Locate the cell with the specified text and output its (x, y) center coordinate. 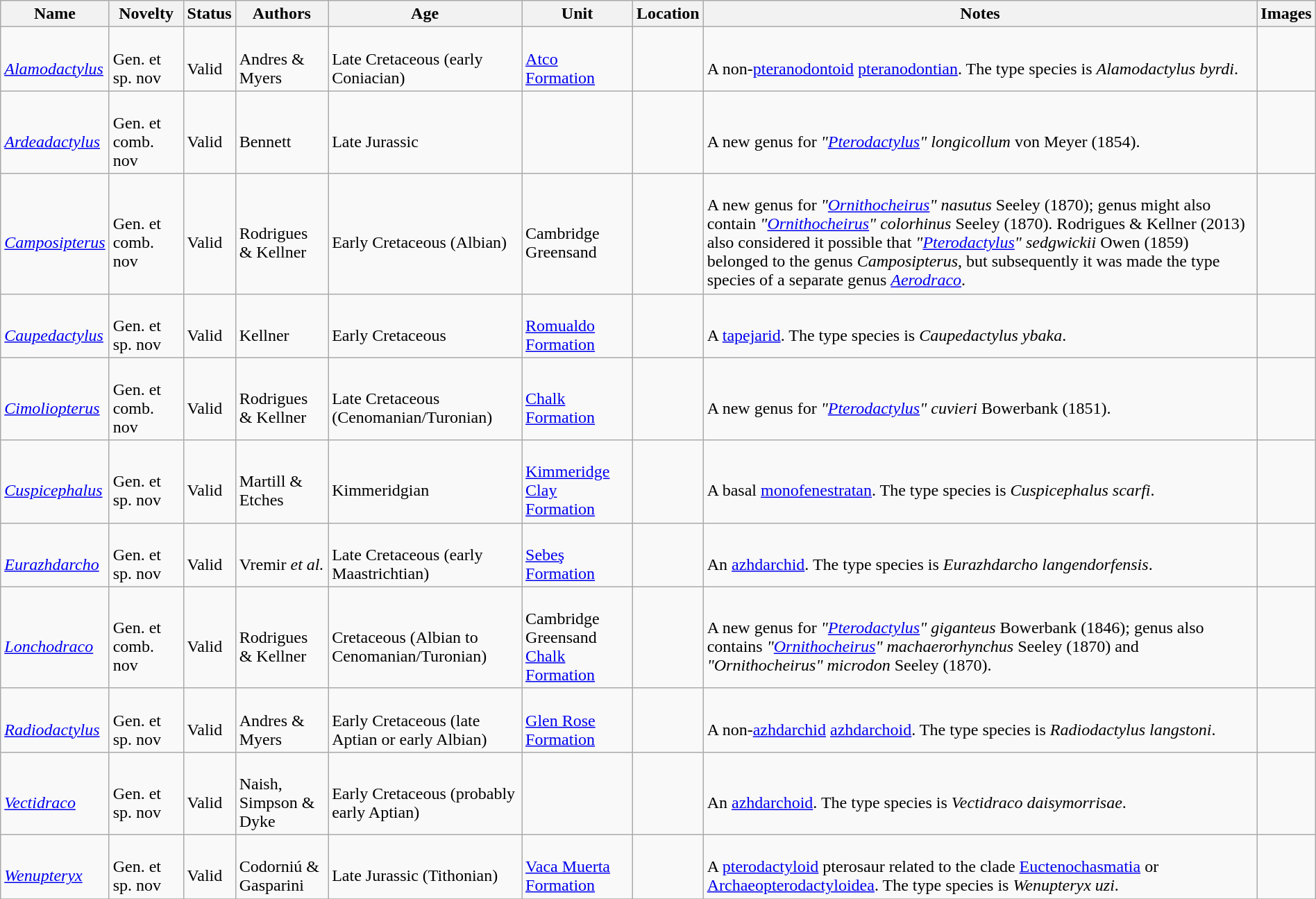
Romualdo Formation (577, 326)
Status (210, 14)
Kellner (282, 326)
Early Cretaceous (425, 326)
Sebeş Formation (577, 555)
Bennett (282, 132)
Eurazhdarcho (55, 555)
Camposipterus (55, 233)
Cretaceous (Albian to Cenomanian/Turonian) (425, 637)
An azhdarchoid. The type species is Vectidraco daisymorrisae. (980, 793)
Late Cretaceous (early Maastrichtian) (425, 555)
Unit (577, 14)
Early Cretaceous (Albian) (425, 233)
An azhdarchid. The type species is Eurazhdarcho langendorfensis. (980, 555)
Cimoliopterus (55, 398)
Vectidraco (55, 793)
Alamodactylus (55, 59)
Late Jurassic (425, 132)
Lonchodraco (55, 637)
Age (425, 14)
Early Cretaceous (late Aptian or early Albian) (425, 720)
Location (668, 14)
Glen Rose Formation (577, 720)
Cambridge Greensand Chalk Formation (577, 637)
Ardeadactylus (55, 132)
Novelty (146, 14)
Vremir et al. (282, 555)
Kimmeridgian (425, 482)
Codorniú & Gasparini (282, 866)
Caupedactylus (55, 326)
Cuspicephalus (55, 482)
Early Cretaceous (probably early Aptian) (425, 793)
Images (1286, 14)
A basal monofenestratan. The type species is Cuspicephalus scarfi. (980, 482)
Martill & Etches (282, 482)
Name (55, 14)
A tapejarid. The type species is Caupedactylus ybaka. (980, 326)
Radiodactylus (55, 720)
Naish, Simpson & Dyke (282, 793)
Wenupteryx (55, 866)
A pterodactyloid pterosaur related to the clade Euctenochasmatia or Archaeopterodactyloidea. The type species is Wenupteryx uzi. (980, 866)
A non-pteranodontoid pteranodontian. The type species is Alamodactylus byrdi. (980, 59)
Atco Formation (577, 59)
A non-azhdarchid azhdarchoid. The type species is Radiodactylus langstoni. (980, 720)
Notes (980, 14)
Authors (282, 14)
Late Jurassic (Tithonian) (425, 866)
A new genus for "Pterodactylus" cuvieri Bowerbank (1851). (980, 398)
Kimmeridge Clay Formation (577, 482)
Vaca Muerta Formation (577, 866)
Chalk Formation (577, 398)
Late Cretaceous (Cenomanian/Turonian) (425, 398)
Cambridge Greensand (577, 233)
Late Cretaceous (early Coniacian) (425, 59)
A new genus for "Pterodactylus" longicollum von Meyer (1854). (980, 132)
